Locate the cell with the specified text and output its (X, Y) center coordinate. 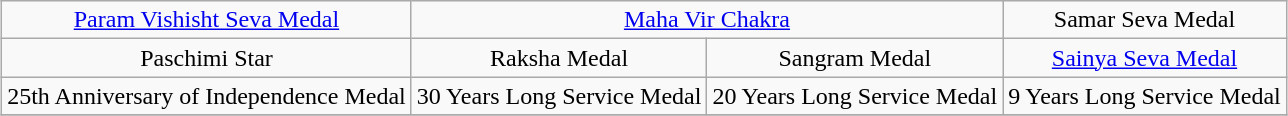
Param Vishisht Seva Medal (207, 20)
Sainya Seva Medal (1145, 58)
9 Years Long Service Medal (1145, 96)
25th Anniversary of Independence Medal (207, 96)
30 Years Long Service Medal (559, 96)
Samar Seva Medal (1145, 20)
Raksha Medal (559, 58)
Maha Vir Chakra (706, 20)
Paschimi Star (207, 58)
Sangram Medal (855, 58)
20 Years Long Service Medal (855, 96)
